Capture the cell that displays the provided text and extract its [x, y] central coordinate. 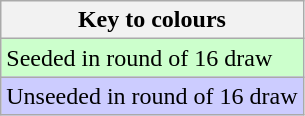
Unseeded in round of 16 draw [152, 96]
Seeded in round of 16 draw [152, 58]
Key to colours [152, 20]
